Extract the (X, Y) coordinate from the center of the cell holding the provided text.  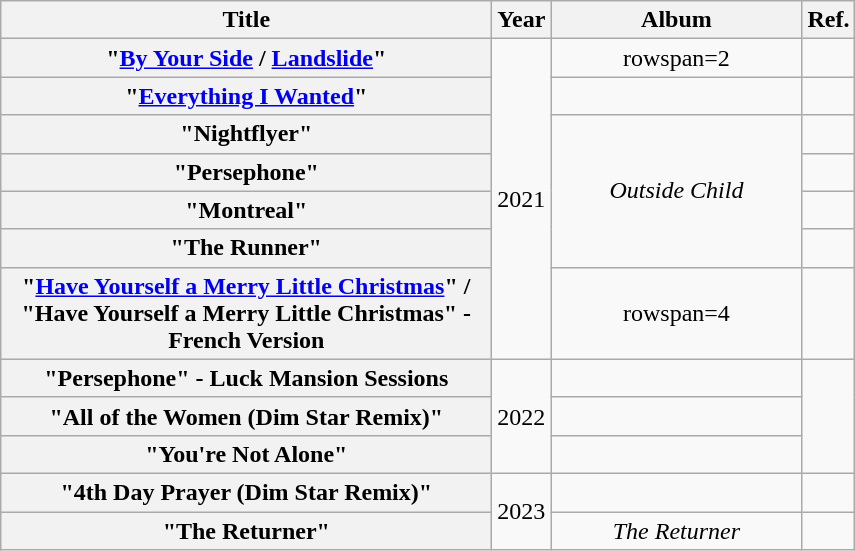
rowspan=4 (676, 313)
Title (246, 20)
"Montreal" (246, 210)
2022 (522, 416)
Outside Child (676, 191)
The Returner (676, 531)
Ref. (828, 20)
"4th Day Prayer (Dim Star Remix)" (246, 492)
Album (676, 20)
2021 (522, 199)
"All of the Women (Dim Star Remix)" (246, 416)
"Persephone" (246, 172)
"The Runner" (246, 248)
"The Returner" (246, 531)
"You're Not Alone" (246, 454)
Year (522, 20)
"Have Yourself a Merry Little Christmas" / "Have Yourself a Merry Little Christmas" - French Version (246, 313)
"Everything I Wanted" (246, 96)
"Persephone" - Luck Mansion Sessions (246, 378)
"Nightflyer" (246, 134)
rowspan=2 (676, 58)
2023 (522, 511)
"By Your Side / Landslide" (246, 58)
